Identify which cell holds the provided text, then report its [X, Y] central coordinate. 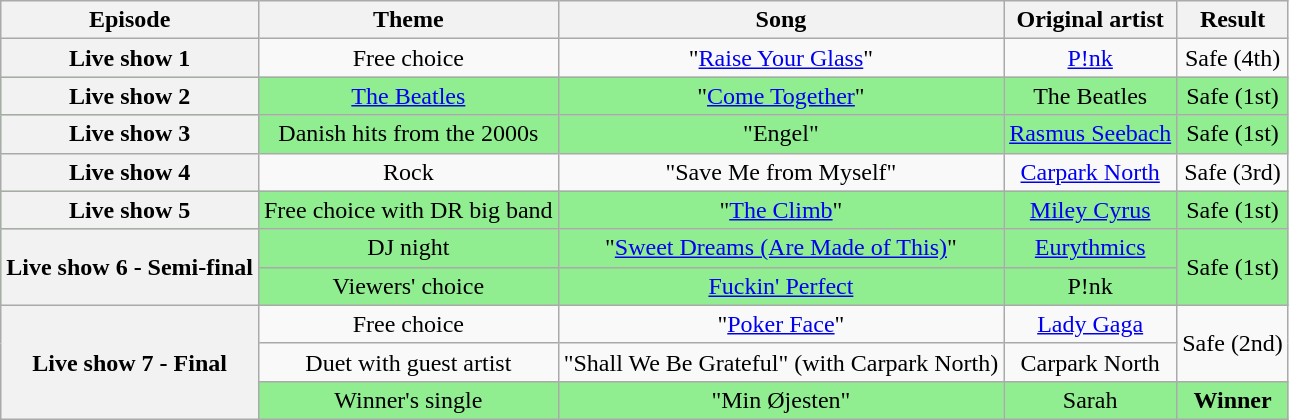
"Raise Your Glass" [781, 58]
Safe (2nd) [1233, 343]
Eurythmics [1090, 248]
Original artist [1090, 20]
"Sweet Dreams (Are Made of This)" [781, 248]
Safe (4th) [1233, 58]
Viewers' choice [408, 286]
DJ night [408, 248]
"Poker Face" [781, 324]
Live show 1 [130, 58]
Rock [408, 172]
"Save Me from Myself" [781, 172]
"The Climb" [781, 210]
Live show 3 [130, 134]
Fuckin' Perfect [781, 286]
Duet with guest artist [408, 362]
Danish hits from the 2000s [408, 134]
Song [781, 20]
Sarah [1090, 400]
"Engel" [781, 134]
Safe (3rd) [1233, 172]
"Come Together" [781, 96]
Winner [1233, 400]
Live show 2 [130, 96]
Live show 7 - Final [130, 362]
Episode [130, 20]
"Min Øjesten" [781, 400]
Theme [408, 20]
Rasmus Seebach [1090, 134]
Winner's single [408, 400]
"Shall We Be Grateful" (with Carpark North) [781, 362]
Live show 4 [130, 172]
Miley Cyrus [1090, 210]
Live show 5 [130, 210]
Live show 6 - Semi-final [130, 267]
Free choice with DR big band [408, 210]
Result [1233, 20]
Lady Gaga [1090, 324]
